From the cell containing the given text, extract its center point as (x, y) coordinate. 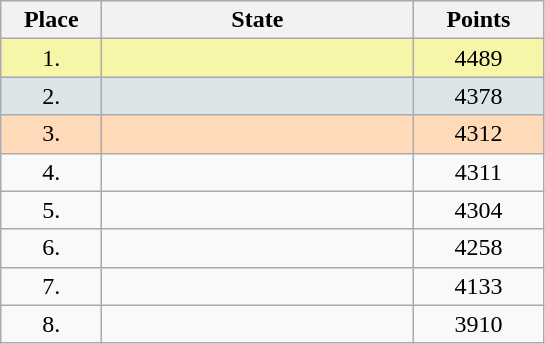
4133 (478, 286)
7. (52, 286)
6. (52, 248)
Place (52, 20)
8. (52, 324)
4258 (478, 248)
4. (52, 172)
1. (52, 58)
2. (52, 96)
4311 (478, 172)
3. (52, 134)
5. (52, 210)
4489 (478, 58)
4378 (478, 96)
Points (478, 20)
3910 (478, 324)
4312 (478, 134)
4304 (478, 210)
State (258, 20)
